Pinpoint the cell where the given text exists, returning its (X, Y) midpoint coordinate. 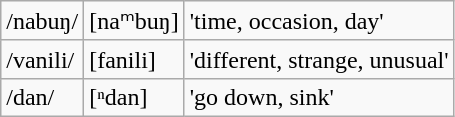
'time, occasion, day' (319, 21)
'go down, sink' (319, 97)
/dan/ (42, 97)
[naᵐbuŋ] (134, 21)
[fanili] (134, 59)
[ⁿdan] (134, 97)
/nabuŋ/ (42, 21)
'different, strange, unusual' (319, 59)
/vanili/ (42, 59)
